Return the [x, y] coordinate for the center point of the cell that contains the specified text.  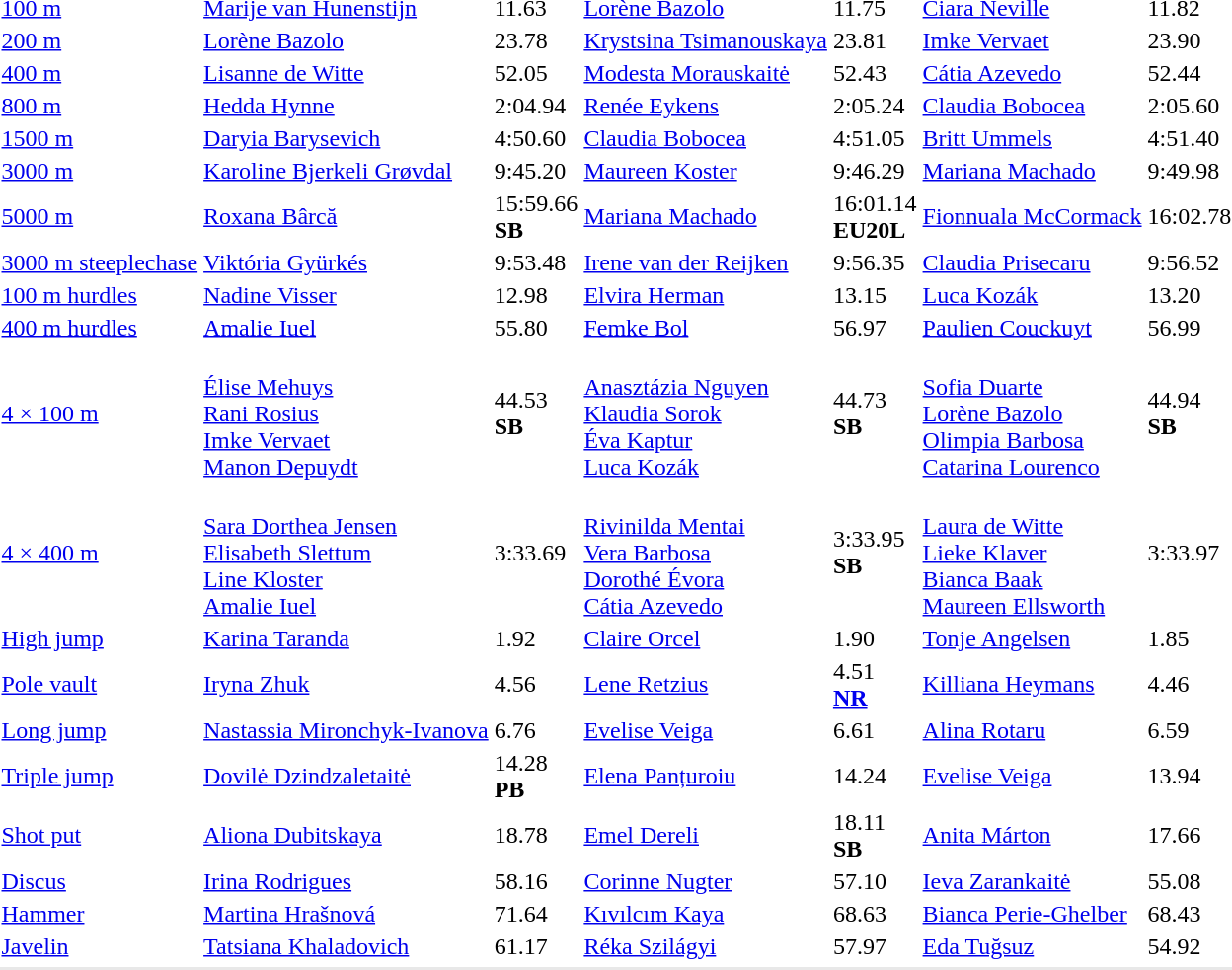
Nastassia Mironchyk-Ivanova [346, 730]
Viktória Gyürkés [346, 262]
Javelin [100, 946]
Krystsina Tsimanouskaya [706, 40]
57.10 [875, 881]
3000 m [100, 171]
Lene Retzius [706, 685]
Alina Rotaru [1033, 730]
3:33.69 [536, 553]
Britt Ummels [1033, 138]
Emel Dereli [706, 835]
56.97 [875, 328]
Rivinilda MentaiVera BarbosaDorothé ÉvoraCátia Azevedo [706, 553]
Corinne Nugter [706, 881]
Karoline Bjerkeli Grøvdal [346, 171]
Maureen Koster [706, 171]
400 m [100, 73]
9:56.35 [875, 262]
4:51.05 [875, 138]
Kıvılcım Kaya [706, 914]
6.76 [536, 730]
18.11SB [875, 835]
4 × 100 m [100, 413]
Modesta Morauskaitė [706, 73]
Anita Márton [1033, 835]
Elvira Herman [706, 295]
1500 m [100, 138]
18.78 [536, 835]
4:50.60 [536, 138]
Killiana Heymans [1033, 685]
15:59.66SB [536, 217]
Réka Szilágyi [706, 946]
Anasztázia NguyenKlaudia SorokÉva KapturLuca Kozák [706, 413]
Martina Hrašnová [346, 914]
14.28PB [536, 776]
1.92 [536, 638]
800 m [100, 106]
Long jump [100, 730]
6.61 [875, 730]
Amalie Iuel [346, 328]
Iryna Zhuk [346, 685]
Irina Rodrigues [346, 881]
Tatsiana Khaladovich [346, 946]
2:05.24 [875, 106]
Fionnuala McCormack [1033, 217]
Luca Kozák [1033, 295]
Pole vault [100, 685]
Elena Panțuroiu [706, 776]
Discus [100, 881]
Bianca Perie-Ghelber [1033, 914]
4.56 [536, 685]
400 m hurdles [100, 328]
71.64 [536, 914]
52.05 [536, 73]
Triple jump [100, 776]
Roxana Bârcă [346, 217]
Aliona Dubitskaya [346, 835]
13.15 [875, 295]
Laura de WitteLieke KlaverBianca BaakMaureen Ellsworth [1033, 553]
44.53SB [536, 413]
5000 m [100, 217]
Claire Orcel [706, 638]
58.16 [536, 881]
68.63 [875, 914]
23.78 [536, 40]
2:04.94 [536, 106]
Claudia Prisecaru [1033, 262]
55.80 [536, 328]
Eda Tuğsuz [1033, 946]
14.24 [875, 776]
Élise MehuysRani RosiusImke VervaetManon Depuydt [346, 413]
44.73SB [875, 413]
Femke Bol [706, 328]
High jump [100, 638]
4 × 400 m [100, 553]
Hammer [100, 914]
Paulien Couckuyt [1033, 328]
Dovilė Dzindzaletaitė [346, 776]
100 m hurdles [100, 295]
9:46.29 [875, 171]
52.43 [875, 73]
Cátia Azevedo [1033, 73]
Tonje Angelsen [1033, 638]
57.97 [875, 946]
3000 m steeplechase [100, 262]
61.17 [536, 946]
16:01.14EU20L [875, 217]
4.51NR [875, 685]
Lisanne de Witte [346, 73]
Daryia Barysevich [346, 138]
Nadine Visser [346, 295]
3:33.95SB [875, 553]
Irene van der Reijken [706, 262]
Lorène Bazolo [346, 40]
Sofia DuarteLorène BazoloOlimpia BarbosaCatarina Lourenco [1033, 413]
Ieva Zarankaitė [1033, 881]
Renée Eykens [706, 106]
9:53.48 [536, 262]
Hedda Hynne [346, 106]
9:45.20 [536, 171]
12.98 [536, 295]
23.81 [875, 40]
Imke Vervaet [1033, 40]
Karina Taranda [346, 638]
200 m [100, 40]
Sara Dorthea JensenElisabeth SlettumLine KlosterAmalie Iuel [346, 553]
1.90 [875, 638]
Shot put [100, 835]
